Search for the cell housing the specified text and yield its [x, y] center coordinate. 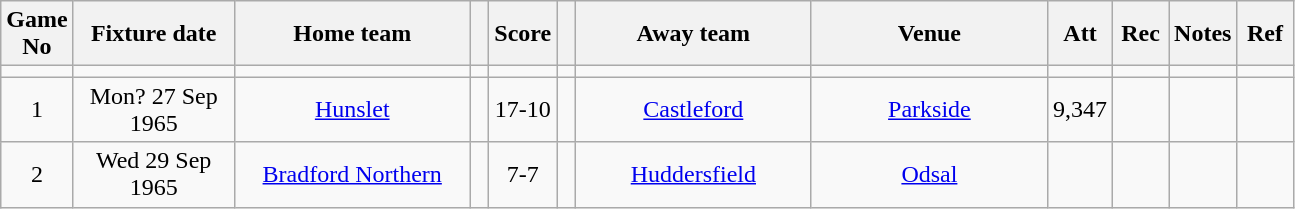
1 [37, 110]
9,347 [1080, 110]
Rec [1141, 34]
Huddersfield [693, 174]
Bradford Northern [352, 174]
Home team [352, 34]
17-10 [523, 110]
7-7 [523, 174]
Venue [929, 34]
Score [523, 34]
Ref [1265, 34]
Castleford [693, 110]
Att [1080, 34]
Parkside [929, 110]
Notes [1203, 34]
Wed 29 Sep 1965 [154, 174]
Odsal [929, 174]
2 [37, 174]
Game No [37, 34]
Away team [693, 34]
Hunslet [352, 110]
Mon? 27 Sep 1965 [154, 110]
Fixture date [154, 34]
